Pinpoint the cell where the given text exists, returning its [x, y] midpoint coordinate. 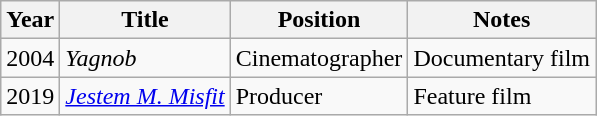
Cinematographer [319, 58]
Year [30, 20]
Yagnob [145, 58]
Producer [319, 96]
Documentary film [502, 58]
2019 [30, 96]
Title [145, 20]
2004 [30, 58]
Position [319, 20]
Notes [502, 20]
Jestem M. Misfit [145, 96]
Feature film [502, 96]
